Return the [X, Y] coordinate for the center point of the cell that contains the specified text.  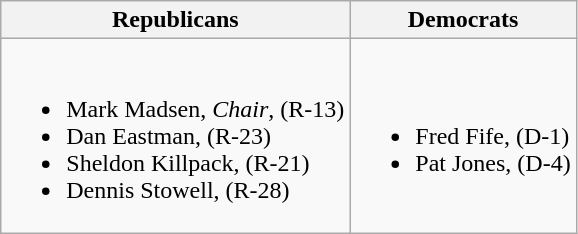
Republicans [176, 20]
Mark Madsen, Chair, (R-13)Dan Eastman, (R-23)Sheldon Killpack, (R-21)Dennis Stowell, (R-28) [176, 136]
Democrats [463, 20]
Fred Fife, (D-1)Pat Jones, (D-4) [463, 136]
